Scan for the cell matching the given text and deliver its (X, Y) coordinate at center. 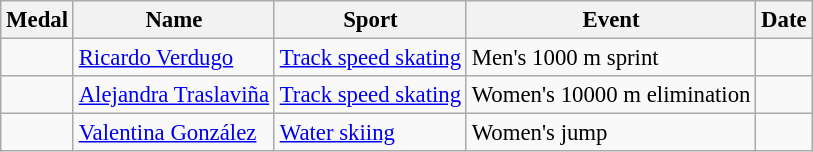
Sport (370, 20)
Women's jump (610, 133)
Alejandra Traslaviña (174, 95)
Medal (38, 20)
Women's 10000 m elimination (610, 95)
Valentina González (174, 133)
Ricardo Verdugo (174, 58)
Water skiing (370, 133)
Men's 1000 m sprint (610, 58)
Name (174, 20)
Event (610, 20)
Date (784, 20)
